Identify which cell holds the provided text, then report its [x, y] central coordinate. 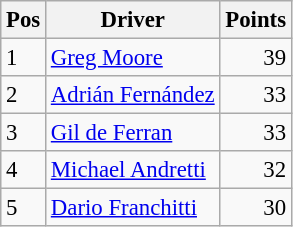
1 [24, 58]
Dario Franchitti [133, 208]
Points [256, 20]
39 [256, 58]
30 [256, 208]
Driver [133, 20]
2 [24, 95]
3 [24, 133]
Michael Andretti [133, 170]
32 [256, 170]
4 [24, 170]
Greg Moore [133, 58]
5 [24, 208]
Gil de Ferran [133, 133]
Pos [24, 20]
Adrián Fernández [133, 95]
